Return [X, Y] of the center of cell containing provided text 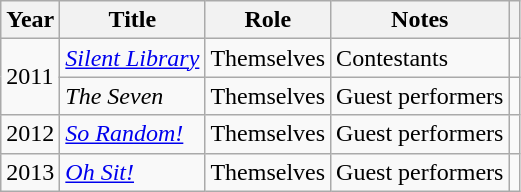
The Seven [132, 96]
Oh Sit! [132, 172]
Contestants [420, 58]
2013 [30, 172]
Role [268, 20]
Year [30, 20]
Silent Library [132, 58]
Title [132, 20]
Notes [420, 20]
2011 [30, 77]
2012 [30, 134]
So Random! [132, 134]
